Output the (X, Y) coordinate of the center of the cell containing the given text.  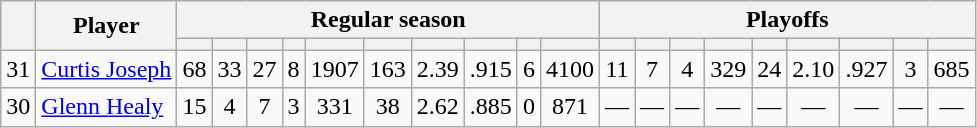
11 (618, 69)
30 (18, 107)
2.62 (438, 107)
2.39 (438, 69)
685 (952, 69)
6 (528, 69)
Playoffs (788, 20)
4100 (570, 69)
Regular season (388, 20)
27 (264, 69)
24 (770, 69)
8 (294, 69)
2.10 (814, 69)
31 (18, 69)
Curtis Joseph (106, 69)
.927 (866, 69)
871 (570, 107)
329 (728, 69)
1907 (334, 69)
Player (106, 26)
Glenn Healy (106, 107)
15 (194, 107)
33 (230, 69)
163 (388, 69)
.915 (490, 69)
68 (194, 69)
331 (334, 107)
38 (388, 107)
0 (528, 107)
.885 (490, 107)
